Return (x, y) of the center of cell containing provided text 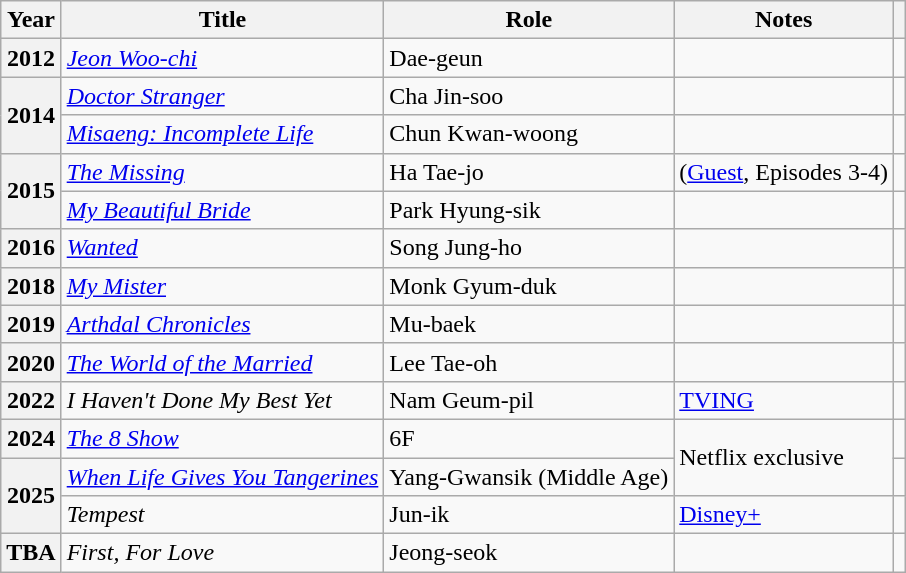
2016 (31, 248)
The Missing (222, 172)
2014 (31, 115)
The World of the Married (222, 362)
Lee Tae-oh (529, 362)
2018 (31, 286)
Title (222, 20)
Doctor Stranger (222, 96)
Notes (784, 20)
2019 (31, 324)
Disney+ (784, 515)
First, For Love (222, 553)
Misaeng: Incomplete Life (222, 134)
TBA (31, 553)
Wanted (222, 248)
TVING (784, 400)
2025 (31, 496)
Tempest (222, 515)
2012 (31, 58)
When Life Gives You Tangerines (222, 477)
Jeon Woo-chi (222, 58)
Song Jung-ho (529, 248)
Chun Kwan-woong (529, 134)
Monk Gyum-duk (529, 286)
Park Hyung-sik (529, 210)
6F (529, 438)
My Beautiful Bride (222, 210)
Jeong-seok (529, 553)
2020 (31, 362)
Nam Geum-pil (529, 400)
Yang-Gwansik (Middle Age) (529, 477)
Role (529, 20)
Cha Jin-soo (529, 96)
2015 (31, 191)
2024 (31, 438)
Year (31, 20)
2022 (31, 400)
I Haven't Done My Best Yet (222, 400)
My Mister (222, 286)
Ha Tae-jo (529, 172)
Arthdal Chronicles (222, 324)
Dae-geun (529, 58)
Mu-baek (529, 324)
The 8 Show (222, 438)
(Guest, Episodes 3-4) (784, 172)
Netflix exclusive (784, 457)
Jun-ik (529, 515)
